Pinpoint the cell where the given text exists, returning its (x, y) midpoint coordinate. 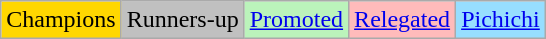
Champions (61, 20)
Runners-up (182, 20)
Relegated (402, 20)
Pichichi (501, 20)
Promoted (296, 20)
